Find where the given text appears and provide that cell's center as (x, y) coordinate. 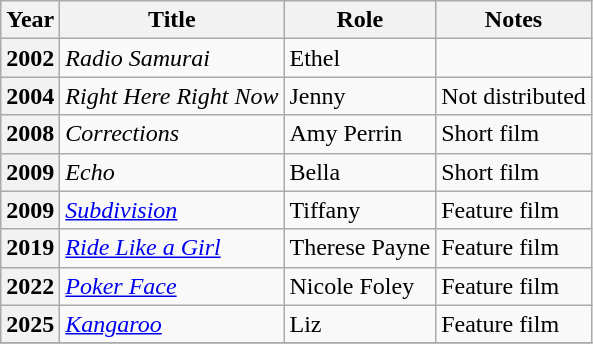
Therese Payne (360, 248)
Jenny (360, 96)
Role (360, 20)
Radio Samurai (172, 58)
Amy Perrin (360, 134)
Liz (360, 324)
Ride Like a Girl (172, 248)
2022 (30, 286)
2019 (30, 248)
Title (172, 20)
Bella (360, 172)
Subdivision (172, 210)
Right Here Right Now (172, 96)
Ethel (360, 58)
2008 (30, 134)
Poker Face (172, 286)
2025 (30, 324)
2002 (30, 58)
Kangaroo (172, 324)
Notes (514, 20)
Echo (172, 172)
Not distributed (514, 96)
Corrections (172, 134)
Tiffany (360, 210)
2004 (30, 96)
Nicole Foley (360, 286)
Year (30, 20)
